Locate the cell with the specified text and output its [X, Y] center coordinate. 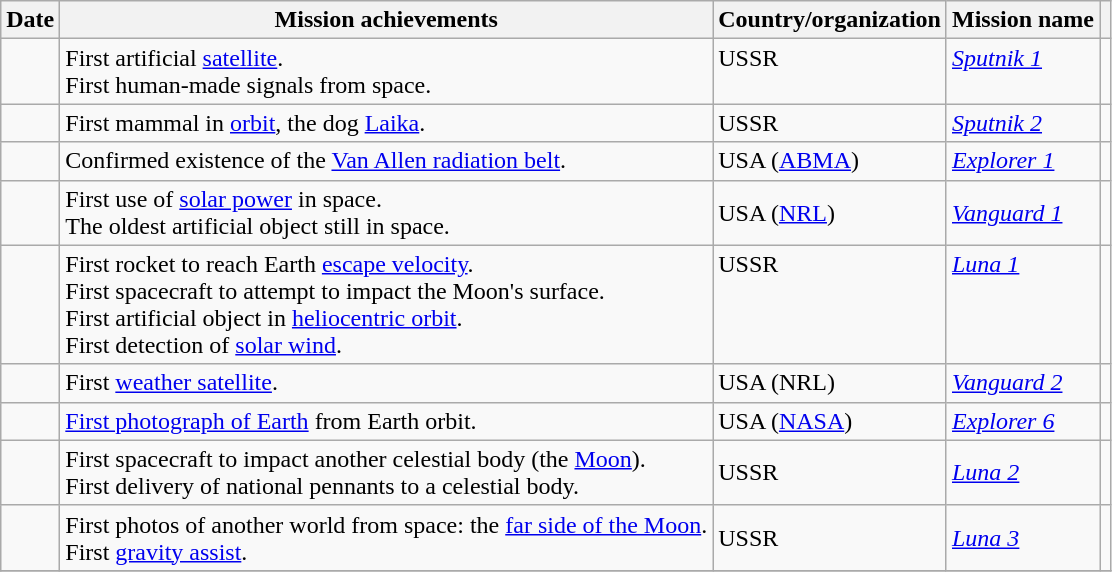
First mammal in orbit, the dog Laika. [386, 123]
Luna 1 [1022, 304]
Sputnik 2 [1022, 123]
Explorer 6 [1022, 421]
USA (ABMA) [830, 161]
First spacecraft to impact another celestial body (the Moon).First delivery of national pennants to a celestial body. [386, 472]
Country/organization [830, 20]
First artificial satellite. First human-made signals from space. [386, 72]
First photograph of Earth from Earth orbit. [386, 421]
Date [30, 20]
First weather satellite. [386, 383]
First use of solar power in space.The oldest artificial object still in space. [386, 212]
Vanguard 2 [1022, 383]
Mission name [1022, 20]
Luna 2 [1022, 472]
USA (NASA) [830, 421]
Confirmed existence of the Van Allen radiation belt. [386, 161]
First photos of another world from space: the far side of the Moon.First gravity assist. [386, 538]
Vanguard 1 [1022, 212]
Mission achievements [386, 20]
Luna 3 [1022, 538]
Explorer 1 [1022, 161]
Sputnik 1 [1022, 72]
